Scan for the cell matching the given text and deliver its [X, Y] coordinate at center. 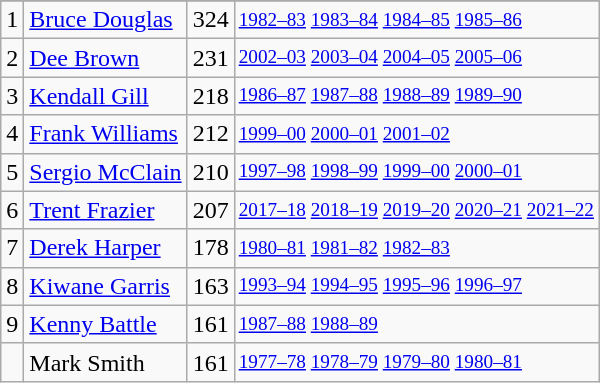
8 [12, 286]
210 [210, 172]
324 [210, 20]
5 [12, 172]
218 [210, 96]
207 [210, 210]
1993–94 1994–95 1995–96 1996–97 [416, 286]
1 [12, 20]
Derek Harper [106, 248]
1986–87 1987–88 1988–89 1989–90 [416, 96]
Mark Smith [106, 362]
178 [210, 248]
Sergio McClain [106, 172]
1980–81 1981–82 1982–83 [416, 248]
Kiwane Garris [106, 286]
163 [210, 286]
9 [12, 324]
Kendall Gill [106, 96]
1977–78 1978–79 1979–80 1980–81 [416, 362]
231 [210, 58]
7 [12, 248]
4 [12, 134]
Trent Frazier [106, 210]
Bruce Douglas [106, 20]
Frank Williams [106, 134]
2 [12, 58]
212 [210, 134]
6 [12, 210]
Kenny Battle [106, 324]
1999–00 2000–01 2001–02 [416, 134]
3 [12, 96]
Dee Brown [106, 58]
1997–98 1998–99 1999–00 2000–01 [416, 172]
1982–83 1983–84 1984–85 1985–86 [416, 20]
2017–18 2018–19 2019–20 2020–21 2021–22 [416, 210]
1987–88 1988–89 [416, 324]
2002–03 2003–04 2004–05 2005–06 [416, 58]
